Identify which cell holds the provided text, then report its (x, y) central coordinate. 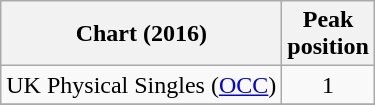
1 (328, 85)
Peakposition (328, 34)
Chart (2016) (142, 34)
UK Physical Singles (OCC) (142, 85)
